Output the [X, Y] coordinate of the center of the cell containing the given text.  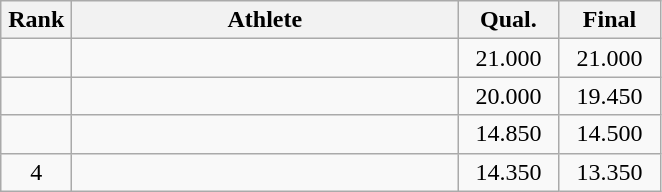
Athlete [265, 20]
13.350 [610, 172]
Qual. [508, 20]
14.350 [508, 172]
20.000 [508, 96]
14.500 [610, 134]
Final [610, 20]
19.450 [610, 96]
Rank [36, 20]
14.850 [508, 134]
4 [36, 172]
